Detect which cell encompasses the target text, then output its [x, y] center coordinate. 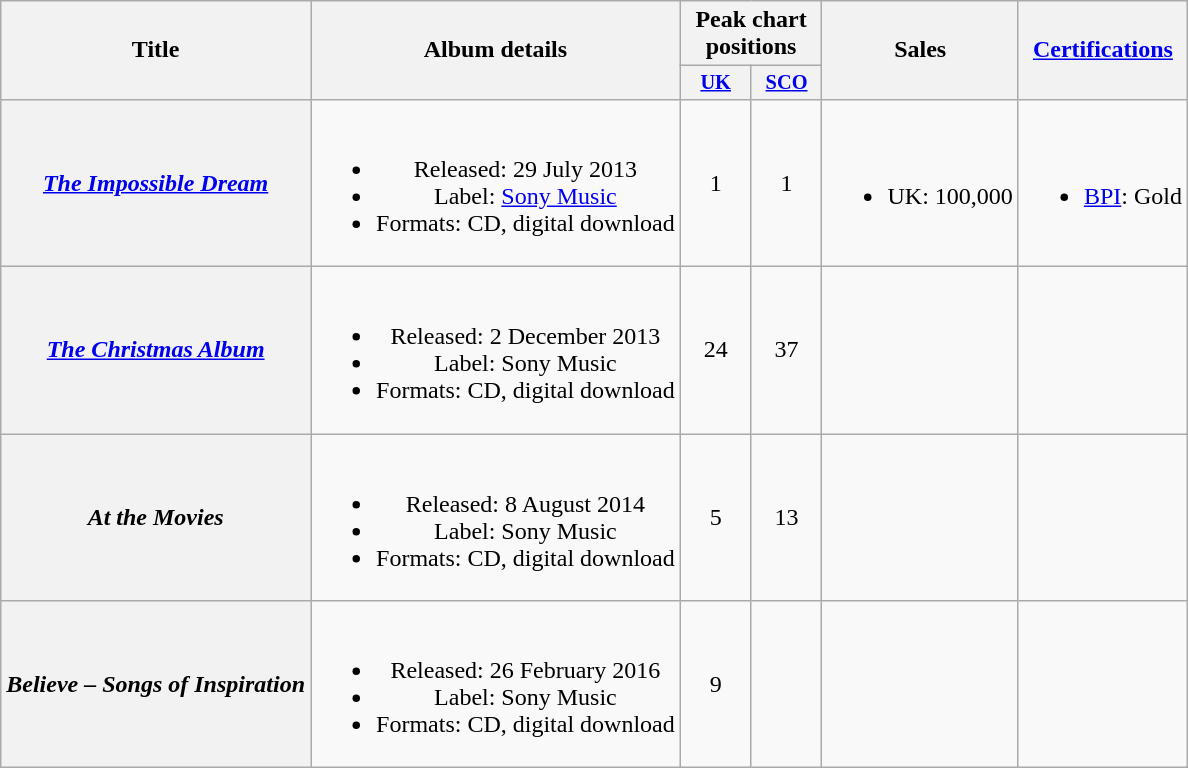
37 [786, 350]
5 [716, 518]
Released: 29 July 2013Label: Sony MusicFormats: CD, digital download [496, 182]
24 [716, 350]
UK [716, 83]
Peak chart positions [751, 34]
The Christmas Album [156, 350]
The Impossible Dream [156, 182]
UK: 100,000 [920, 182]
Released: 8 August 2014Label: Sony MusicFormats: CD, digital download [496, 518]
SCO [786, 83]
Certifications [1102, 50]
Released: 26 February 2016Label: Sony MusicFormats: CD, digital download [496, 684]
Album details [496, 50]
Title [156, 50]
13 [786, 518]
Released: 2 December 2013Label: Sony MusicFormats: CD, digital download [496, 350]
Believe – Songs of Inspiration [156, 684]
9 [716, 684]
Sales [920, 50]
At the Movies [156, 518]
BPI: Gold [1102, 182]
